Output the (X, Y) coordinate of the center of the cell containing the given text.  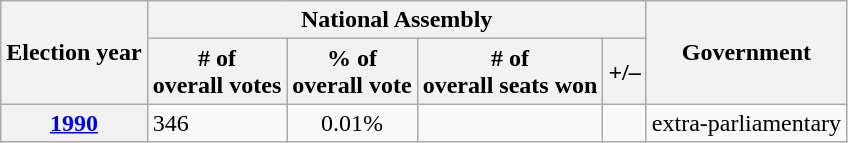
Government (746, 52)
% ofoverall vote (352, 72)
# ofoverall votes (217, 72)
National Assembly (396, 20)
+/– (624, 72)
Election year (74, 52)
346 (217, 123)
0.01% (352, 123)
extra-parliamentary (746, 123)
# ofoverall seats won (510, 72)
1990 (74, 123)
